For the text-containing cell, return its midpoint in (X, Y) coordinate format. 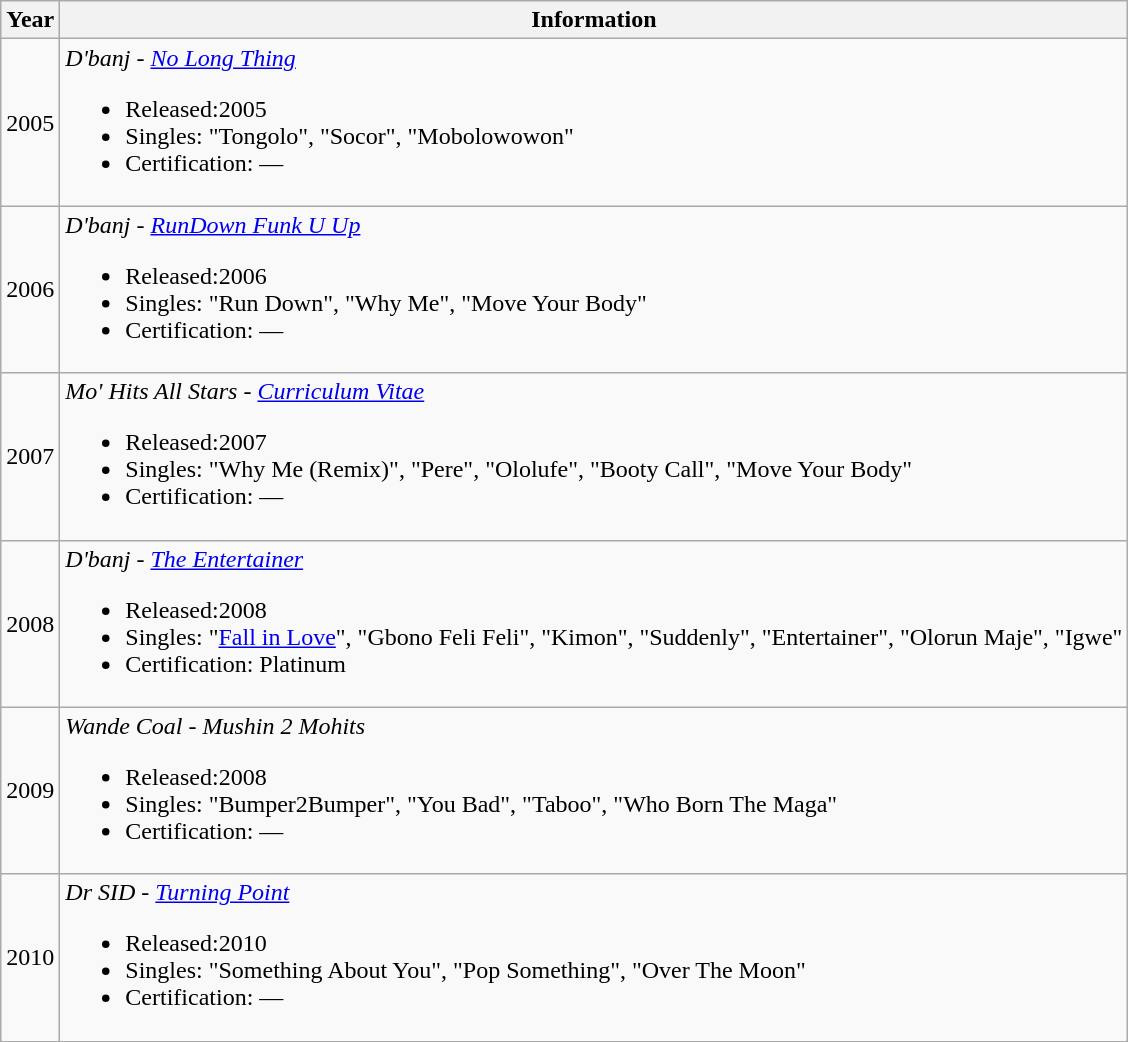
Dr SID - Turning PointReleased:2010Singles: "Something About You", "Pop Something", "Over The Moon"Certification: — (594, 958)
Year (30, 20)
D'banj - RunDown Funk U UpReleased:2006Singles: "Run Down", "Why Me", "Move Your Body"Certification: — (594, 290)
2007 (30, 456)
Wande Coal - Mushin 2 MohitsReleased:2008Singles: "Bumper2Bumper", "You Bad", "Taboo", "Who Born The Maga"Certification: — (594, 790)
2009 (30, 790)
D'banj - No Long ThingReleased:2005Singles: "Tongolo", "Socor", "Mobolowowon"Certification: — (594, 122)
Information (594, 20)
2008 (30, 624)
2005 (30, 122)
2010 (30, 958)
Mo' Hits All Stars - Curriculum VitaeReleased:2007Singles: "Why Me (Remix)", "Pere", "Ololufe", "Booty Call", "Move Your Body"Certification: — (594, 456)
2006 (30, 290)
